Pinpoint the cell where the given text exists, returning its (x, y) midpoint coordinate. 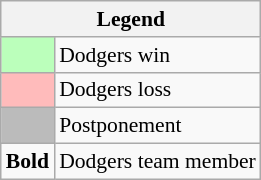
Dodgers team member (158, 162)
Legend (131, 19)
Postponement (158, 126)
Dodgers loss (158, 90)
Dodgers win (158, 55)
Bold (28, 162)
